Return the [x, y] coordinate for the center point of the cell that contains the specified text.  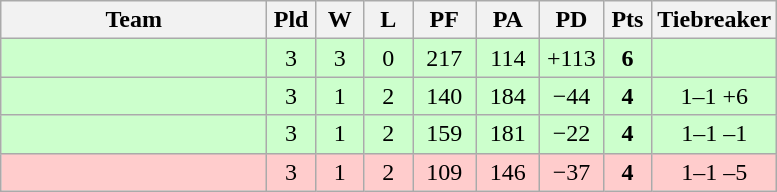
Pts [628, 20]
W [340, 20]
1–1 –1 [714, 134]
−44 [572, 96]
6 [628, 58]
146 [508, 172]
114 [508, 58]
PA [508, 20]
0 [388, 58]
Pld [292, 20]
−37 [572, 172]
+113 [572, 58]
109 [444, 172]
1–1 –5 [714, 172]
140 [444, 96]
181 [508, 134]
184 [508, 96]
1–1 +6 [714, 96]
PD [572, 20]
L [388, 20]
PF [444, 20]
217 [444, 58]
159 [444, 134]
Team [134, 20]
Tiebreaker [714, 20]
−22 [572, 134]
